From the cell containing the given text, extract its center point as [x, y] coordinate. 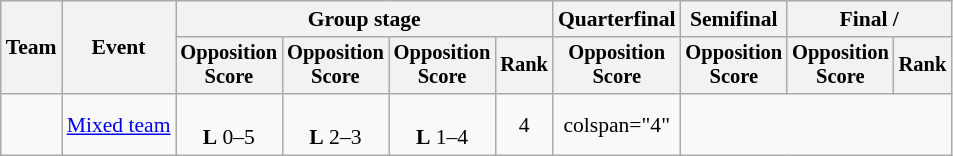
Event [119, 48]
Final / [869, 19]
Quarterfinal [617, 19]
L 0–5 [230, 124]
Group stage [364, 19]
Semifinal [734, 19]
Team [32, 48]
colspan="4" [617, 124]
L 1–4 [442, 124]
4 [524, 124]
Mixed team [119, 124]
L 2–3 [336, 124]
